Search for the cell housing the specified text and yield its (X, Y) center coordinate. 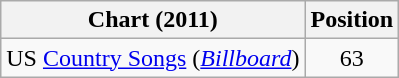
Position (352, 20)
63 (352, 58)
US Country Songs (Billboard) (153, 58)
Chart (2011) (153, 20)
